Provide the [x, y] coordinate of the cell's center where the given text is located.  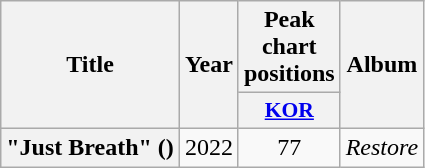
Year [208, 65]
Peak chart positions [289, 47]
Title [90, 65]
"Just Breath" () [90, 147]
KOR [289, 111]
77 [289, 147]
Album [382, 65]
2022 [208, 147]
Restore [382, 147]
